Detect which cell encompasses the target text, then output its (x, y) center coordinate. 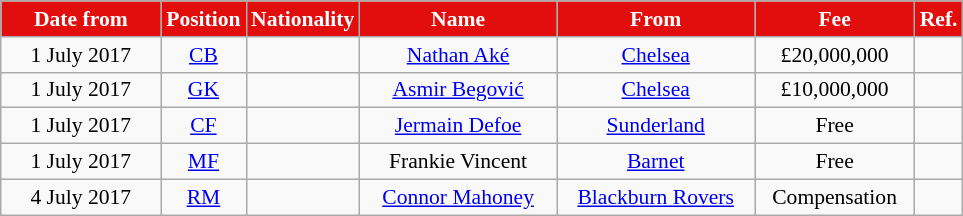
Frankie Vincent (458, 162)
£20,000,000 (835, 55)
Asmir Begović (458, 90)
Date from (81, 19)
Nationality (302, 19)
CB (204, 55)
Barnet (656, 162)
4 July 2017 (81, 197)
Connor Mahoney (458, 197)
Compensation (835, 197)
Blackburn Rovers (656, 197)
Position (204, 19)
Name (458, 19)
MF (204, 162)
RM (204, 197)
GK (204, 90)
Ref. (939, 19)
Jermain Defoe (458, 126)
Nathan Aké (458, 55)
Sunderland (656, 126)
CF (204, 126)
£10,000,000 (835, 90)
Fee (835, 19)
From (656, 19)
